Provide the (X, Y) coordinate of the cell's center where the given text is located.  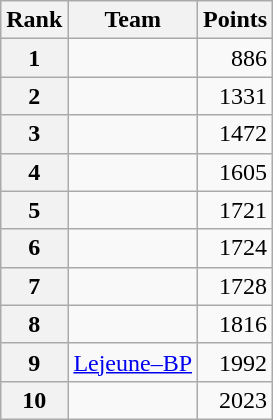
7 (34, 286)
Lejeune–BP (133, 362)
3 (34, 134)
8 (34, 324)
1 (34, 58)
10 (34, 400)
1605 (236, 172)
1816 (236, 324)
2 (34, 96)
4 (34, 172)
1728 (236, 286)
1331 (236, 96)
1472 (236, 134)
Rank (34, 20)
5 (34, 210)
1992 (236, 362)
2023 (236, 400)
Points (236, 20)
1721 (236, 210)
9 (34, 362)
Team (133, 20)
886 (236, 58)
1724 (236, 248)
6 (34, 248)
